Search for the cell housing the specified text and yield its (X, Y) center coordinate. 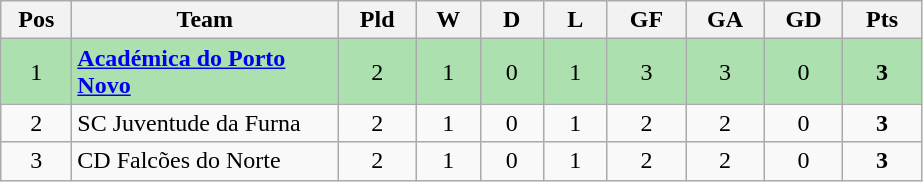
L (576, 20)
Académica do Porto Novo (205, 72)
Pos (36, 20)
GD (804, 20)
W (448, 20)
GF (646, 20)
Pld (378, 20)
D (512, 20)
SC Juventude da Furna (205, 123)
Team (205, 20)
Pts (882, 20)
CD Falcões do Norte (205, 161)
GA (726, 20)
